Determine the (X, Y) coordinate at the center of the cell enclosing the given text.  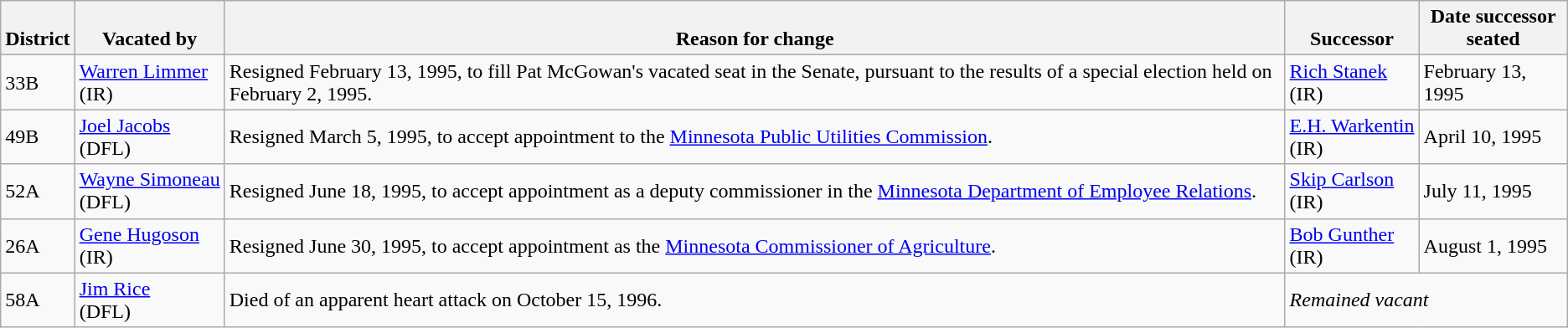
Date successorseated (1493, 28)
District (38, 28)
Joel Jacobs(DFL) (149, 137)
Vacated by (149, 28)
Jim Rice(DFL) (149, 300)
52A (38, 191)
49B (38, 137)
Reason for change (755, 28)
Died of an apparent heart attack on October 15, 1996. (755, 300)
E.H. Warkentin(IR) (1352, 137)
33B (38, 82)
Resigned March 5, 1995, to accept appointment to the Minnesota Public Utilities Commission. (755, 137)
Skip Carlson(IR) (1352, 191)
58A (38, 300)
July 11, 1995 (1493, 191)
April 10, 1995 (1493, 137)
Gene Hugoson(IR) (149, 246)
Remained vacant (1426, 300)
Wayne Simoneau(DFL) (149, 191)
Bob Gunther(IR) (1352, 246)
August 1, 1995 (1493, 246)
Warren Limmer(IR) (149, 82)
February 13, 1995 (1493, 82)
Rich Stanek(IR) (1352, 82)
Resigned June 18, 1995, to accept appointment as a deputy commissioner in the Minnesota Department of Employee Relations. (755, 191)
Successor (1352, 28)
Resigned February 13, 1995, to fill Pat McGowan's vacated seat in the Senate, pursuant to the results of a special election held on February 2, 1995. (755, 82)
26A (38, 246)
Resigned June 30, 1995, to accept appointment as the Minnesota Commissioner of Agriculture. (755, 246)
